Locate the cell with the specified text and output its [x, y] center coordinate. 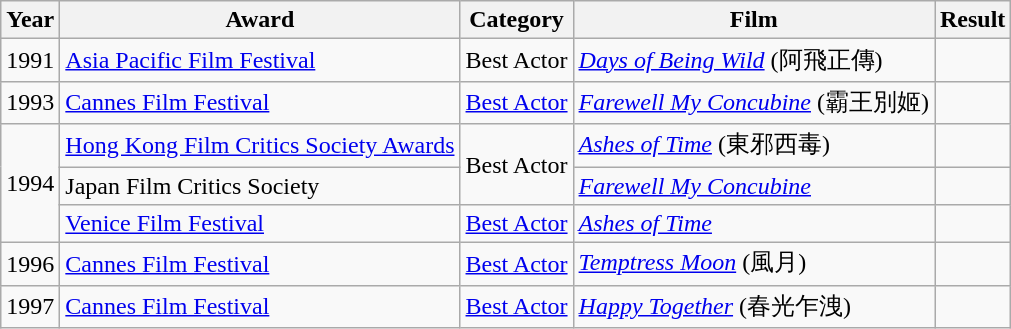
Days of Being Wild (阿飛正傳) [754, 60]
Ashes of Time [754, 224]
1991 [30, 60]
Temptress Moon (風月) [754, 264]
Asia Pacific Film Festival [260, 60]
Year [30, 20]
1993 [30, 102]
Result [972, 20]
Category [516, 20]
Venice Film Festival [260, 224]
1994 [30, 184]
Japan Film Critics Society [260, 185]
Hong Kong Film Critics Society Awards [260, 146]
Farewell My Concubine [754, 185]
Farewell My Concubine (霸王別姬) [754, 102]
Film [754, 20]
Ashes of Time (東邪西毒) [754, 146]
1996 [30, 264]
Award [260, 20]
Happy Together (春光乍洩) [754, 306]
1997 [30, 306]
